Scan for the cell matching the given text and deliver its (X, Y) coordinate at center. 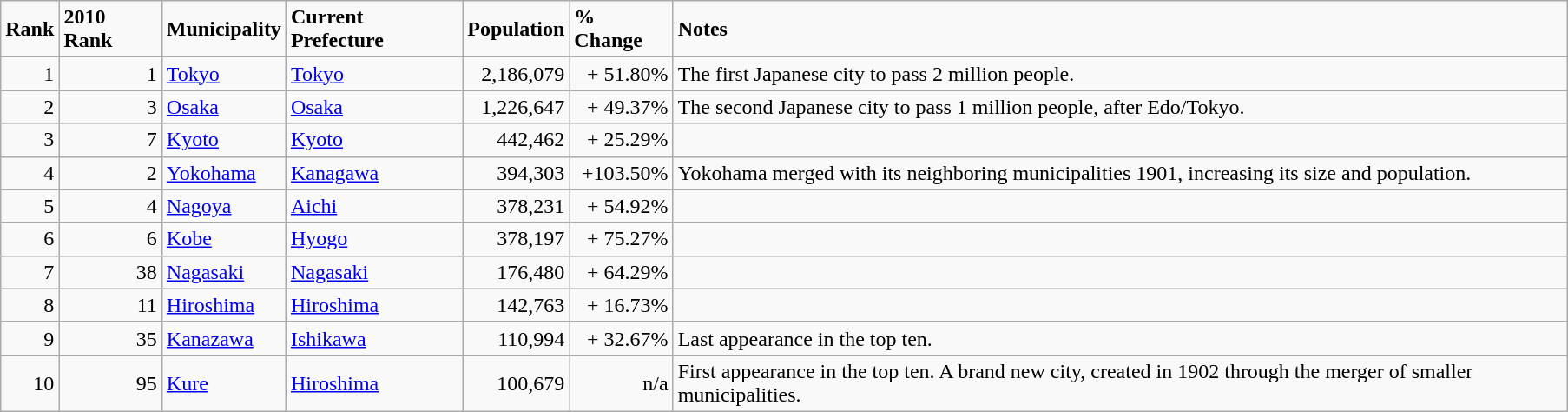
10 (30, 382)
The first Japanese city to pass 2 million people. (1120, 74)
+ 54.92% (622, 206)
5 (30, 206)
Kobe (224, 239)
11 (110, 305)
142,763 (516, 305)
+ 25.29% (622, 140)
394,303 (516, 173)
2,186,079 (516, 74)
Ishikawa (373, 338)
176,480 (516, 272)
+ 32.67% (622, 338)
9 (30, 338)
Kure (224, 382)
Yokohama merged with its neighboring municipalities 1901, increasing its size and population. (1120, 173)
First appearance in the top ten. A brand new city, created in 1902 through the merger of smaller municipalities. (1120, 382)
Municipality (224, 30)
Last appearance in the top ten. (1120, 338)
+ 16.73% (622, 305)
Aichi (373, 206)
Yokohama (224, 173)
+103.50% (622, 173)
Population (516, 30)
38 (110, 272)
+ 64.29% (622, 272)
100,679 (516, 382)
Nagoya (224, 206)
8 (30, 305)
2010 Rank (110, 30)
The second Japanese city to pass 1 million people, after Edo/Tokyo. (1120, 107)
Current Prefecture (373, 30)
Rank (30, 30)
Notes (1120, 30)
+ 49.37% (622, 107)
Hyogo (373, 239)
35 (110, 338)
442,462 (516, 140)
110,994 (516, 338)
+ 75.27% (622, 239)
378,197 (516, 239)
n/a (622, 382)
1,226,647 (516, 107)
378,231 (516, 206)
+ 51.80% (622, 74)
% Change (622, 30)
Kanagawa (373, 173)
95 (110, 382)
Kanazawa (224, 338)
